Provide the [x, y] coordinate of the cell's center where the given text is located.  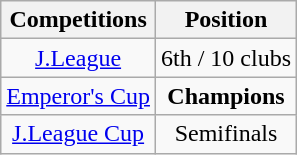
Position [226, 20]
J.League Cup [78, 134]
6th / 10 clubs [226, 58]
Competitions [78, 20]
Emperor's Cup [78, 96]
J.League [78, 58]
Semifinals [226, 134]
Champions [226, 96]
